Find where the given text appears and provide that cell's center as (X, Y) coordinate. 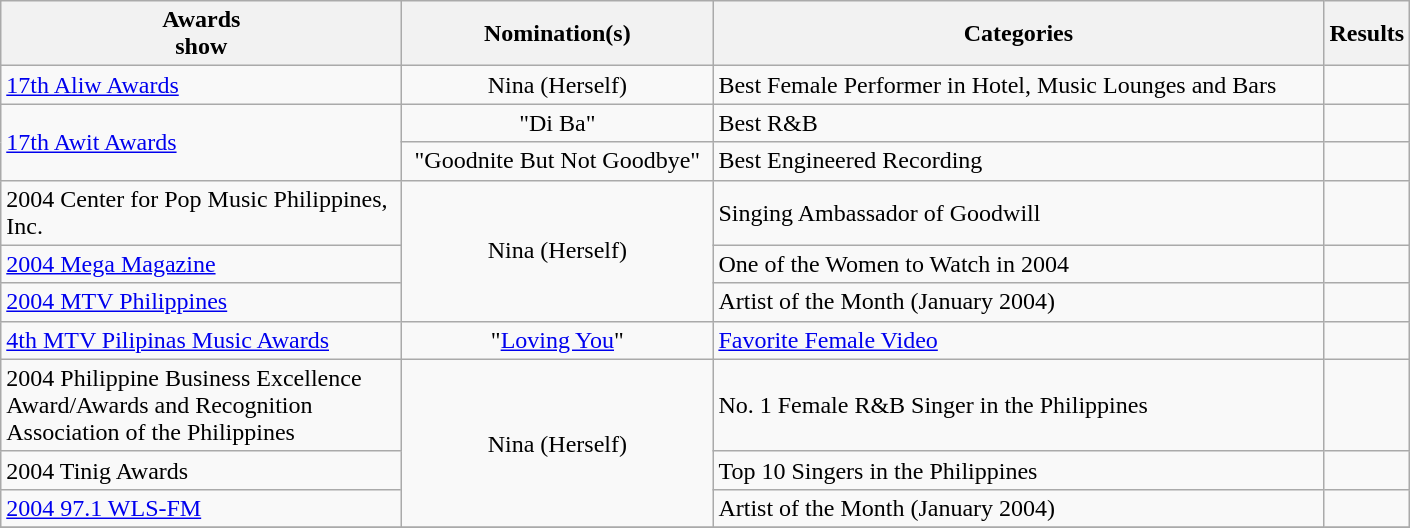
Singing Ambassador of Goodwill (1018, 212)
"Loving You" (558, 340)
2004 Philippine Business Excellence Award/Awards and Recognition Association of the Philippines (202, 405)
No. 1 Female R&B Singer in the Philippines (1018, 405)
Nomination(s) (558, 34)
2004 Mega Magazine (202, 264)
"Goodnite But Not Goodbye" (558, 161)
2004 MTV Philippines (202, 302)
2004 Center for Pop Music Philippines, Inc. (202, 212)
Best Female Performer in Hotel, Music Lounges and Bars (1018, 85)
4th MTV Pilipinas Music Awards (202, 340)
2004 Tinig Awards (202, 470)
One of the Women to Watch in 2004 (1018, 264)
2004 97.1 WLS-FM (202, 508)
Favorite Female Video (1018, 340)
Top 10 Singers in the Philippines (1018, 470)
Best R&B (1018, 123)
Results (1367, 34)
Categories (1018, 34)
Awardsshow (202, 34)
17th Awit Awards (202, 142)
17th Aliw Awards (202, 85)
Best Engineered Recording (1018, 161)
"Di Ba" (558, 123)
